Pinpoint the cell where the given text exists, returning its [X, Y] midpoint coordinate. 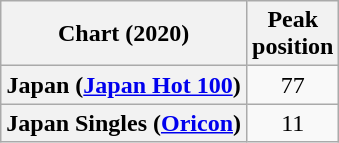
Japan Singles (Oricon) [124, 123]
Peakposition [293, 34]
77 [293, 85]
11 [293, 123]
Chart (2020) [124, 34]
Japan (Japan Hot 100) [124, 85]
